Detect which cell encompasses the target text, then output its [x, y] center coordinate. 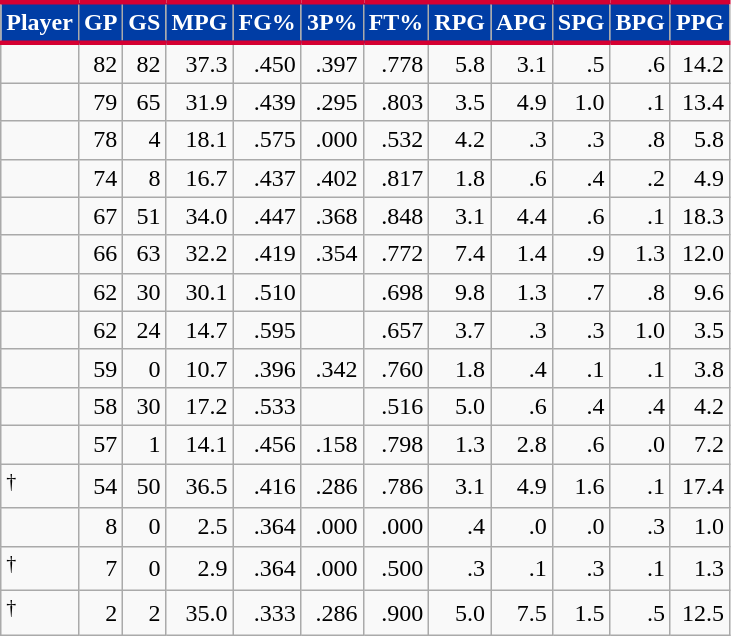
PPG [700, 22]
.333 [267, 614]
.803 [396, 102]
58 [100, 406]
.533 [267, 406]
.510 [267, 292]
FG% [267, 22]
65 [144, 102]
.419 [267, 254]
67 [100, 216]
.396 [267, 368]
.698 [396, 292]
18.1 [200, 140]
31.9 [200, 102]
.575 [267, 140]
3P% [332, 22]
Player [40, 22]
7 [100, 568]
3.7 [460, 330]
79 [100, 102]
.368 [332, 216]
.437 [267, 178]
.7 [581, 292]
.439 [267, 102]
35.0 [200, 614]
GP [100, 22]
59 [100, 368]
.402 [332, 178]
13.4 [700, 102]
1.4 [522, 254]
.760 [396, 368]
30.1 [200, 292]
.817 [396, 178]
.2 [640, 178]
.772 [396, 254]
GS [144, 22]
63 [144, 254]
.516 [396, 406]
51 [144, 216]
74 [100, 178]
2.5 [200, 527]
34.0 [200, 216]
36.5 [200, 486]
7.4 [460, 254]
1.6 [581, 486]
32.2 [200, 254]
66 [100, 254]
54 [100, 486]
.657 [396, 330]
12.0 [700, 254]
FT% [396, 22]
9.6 [700, 292]
14.1 [200, 444]
.456 [267, 444]
9.8 [460, 292]
14.7 [200, 330]
1.5 [581, 614]
37.3 [200, 63]
14.2 [700, 63]
16.7 [200, 178]
.354 [332, 254]
BPG [640, 22]
SPG [581, 22]
18.3 [700, 216]
.848 [396, 216]
.786 [396, 486]
17.2 [200, 406]
.295 [332, 102]
2.8 [522, 444]
3.8 [700, 368]
78 [100, 140]
APG [522, 22]
.778 [396, 63]
4.4 [522, 216]
7.2 [700, 444]
MPG [200, 22]
.900 [396, 614]
.397 [332, 63]
.595 [267, 330]
.9 [581, 254]
57 [100, 444]
12.5 [700, 614]
.158 [332, 444]
.342 [332, 368]
7.5 [522, 614]
4 [144, 140]
10.7 [200, 368]
.532 [396, 140]
.798 [396, 444]
.450 [267, 63]
.500 [396, 568]
.416 [267, 486]
17.4 [700, 486]
24 [144, 330]
2.9 [200, 568]
50 [144, 486]
1 [144, 444]
.447 [267, 216]
RPG [460, 22]
